Output the (x, y) coordinate of the center of the cell containing the given text.  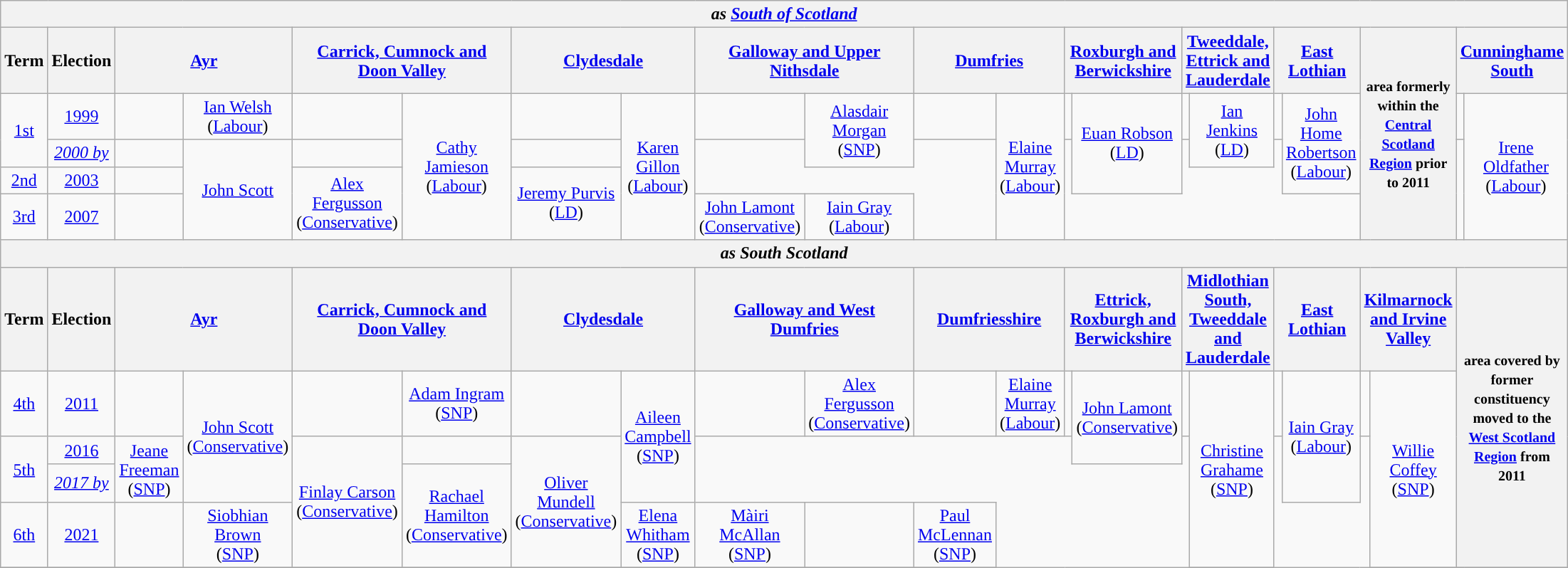
Kilmarnock and Irvine Valley (1408, 319)
Galloway and West Dumfries (805, 319)
Galloway and Upper Nithsdale (805, 61)
Jeane Freeman(SNP) (150, 469)
2nd (24, 180)
Dumfries (988, 61)
Alasdair Morgan(SNP) (859, 130)
3rd (24, 216)
2016 (81, 450)
Ettrick, Roxburgh and Berwickshire (1124, 319)
Willie Coffey(SNP) (1413, 469)
6th (24, 535)
area formerly within the Central Scotland Region prior to 2011 (1408, 134)
Roxburgh and Berwickshire (1124, 61)
2011 (81, 404)
2007 (81, 216)
Jeremy Purvis(LD) (566, 204)
2017 by (81, 483)
John Scott (238, 189)
Paul McLennan(SNP) (954, 535)
4th (24, 404)
John Home Robertson(Labour) (1321, 144)
Adam Ingram(SNP) (456, 404)
Rachael Hamilton(Conservative) (456, 515)
Siobhian Brown(SNP) (238, 535)
2000 by (81, 153)
Dumfriesshire (988, 319)
2003 (81, 180)
as South of Scotland (785, 14)
5th (24, 469)
1st (24, 130)
Irene Oldfather(Labour) (1515, 167)
Tweeddale, Ettrick and Lauderdale (1228, 61)
Aileen Campbell(SNP) (658, 436)
Oliver Mundell(Conservative) (566, 502)
Karen Gillon(Labour) (658, 167)
2021 (81, 535)
Midlothian South, Tweeddale and Lauderdale (1228, 319)
Euan Robson(LD) (1127, 144)
1999 (81, 117)
Màiri McAllan(SNP) (750, 535)
Finlay Carson(Conservative) (347, 502)
area covered by former constituency moved to the West Scotland Region from 2011 (1512, 417)
John Scott(Conservative) (238, 436)
Cunninghame South (1512, 61)
Ian Jenkins(LD) (1232, 130)
Christine Grahame(SNP) (1232, 469)
Ian Welsh(Labour) (238, 117)
Elena Whitham(SNP) (658, 535)
Cathy Jamieson(Labour) (456, 167)
as South Scotland (785, 253)
